Return the [X, Y] coordinate for the center point of the cell that contains the specified text.  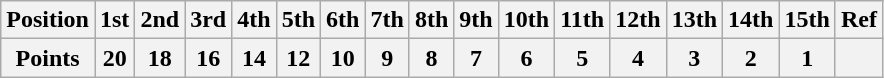
16 [208, 58]
2 [751, 58]
12th [638, 20]
9th [476, 20]
6 [526, 58]
5th [298, 20]
Ref [858, 20]
5 [582, 58]
8 [431, 58]
14 [254, 58]
Points [48, 58]
10 [343, 58]
7th [387, 20]
3rd [208, 20]
15th [807, 20]
10th [526, 20]
4th [254, 20]
18 [160, 58]
3 [694, 58]
8th [431, 20]
Position [48, 20]
6th [343, 20]
13th [694, 20]
20 [114, 58]
1 [807, 58]
1st [114, 20]
11th [582, 20]
4 [638, 58]
12 [298, 58]
2nd [160, 20]
14th [751, 20]
9 [387, 58]
7 [476, 58]
